Pinpoint the cell where the given text exists, returning its (x, y) midpoint coordinate. 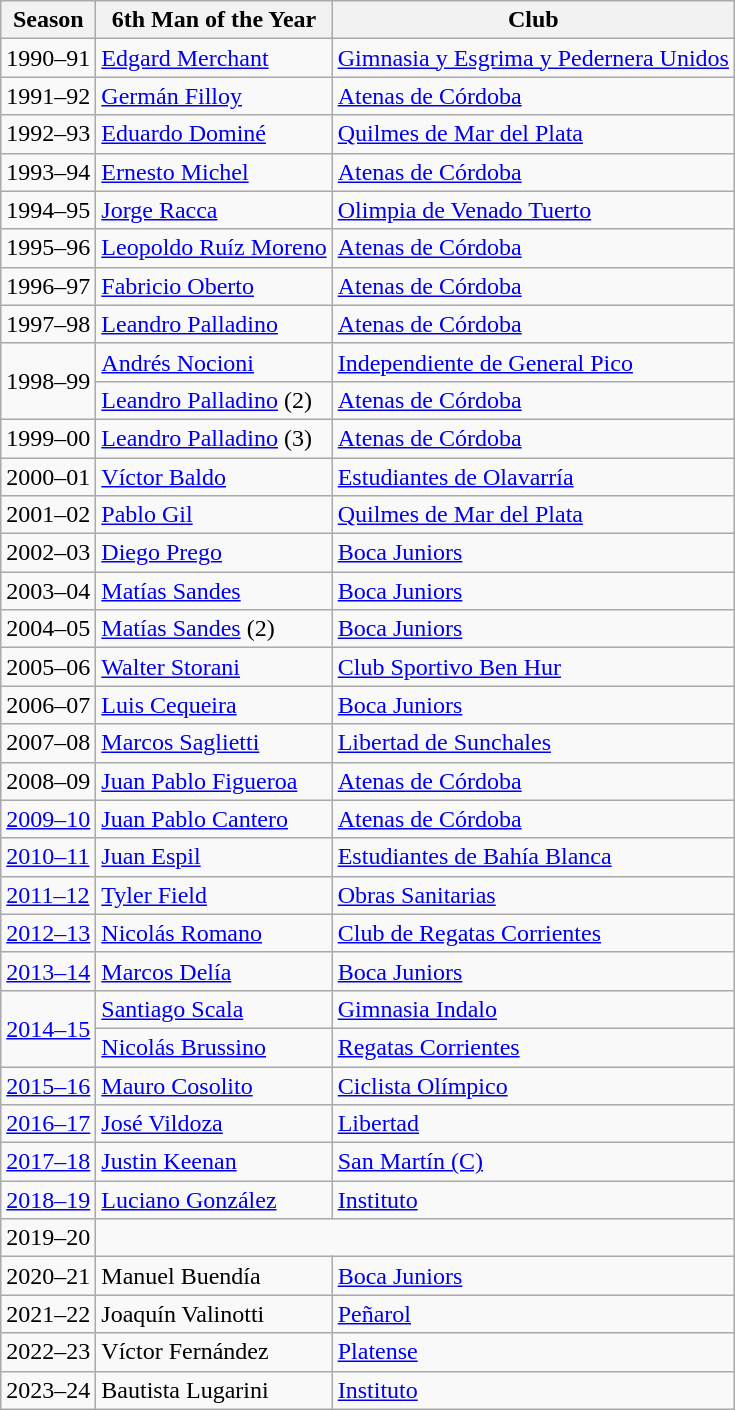
2020–21 (48, 1276)
Santiago Scala (214, 1009)
Mauro Cosolito (214, 1085)
1992–93 (48, 134)
Víctor Fernández (214, 1352)
2007–08 (48, 743)
2019–20 (48, 1238)
Fabricio Oberto (214, 286)
2013–14 (48, 971)
Peñarol (533, 1314)
Leandro Palladino (214, 324)
Libertad de Sunchales (533, 743)
Nicolás Brussino (214, 1047)
Ernesto Michel (214, 172)
Justin Keenan (214, 1162)
1991–92 (48, 96)
Club de Regatas Corrientes (533, 933)
2011–12 (48, 895)
Juan Pablo Cantero (214, 819)
Estudiantes de Olavarría (533, 477)
2006–07 (48, 705)
2016–17 (48, 1124)
1993–94 (48, 172)
Libertad (533, 1124)
2015–16 (48, 1085)
Leopoldo Ruíz Moreno (214, 248)
Ciclista Olímpico (533, 1085)
José Vildoza (214, 1124)
Diego Prego (214, 553)
Germán Filloy (214, 96)
6th Man of the Year (214, 20)
2009–10 (48, 819)
Gimnasia Indalo (533, 1009)
Season (48, 20)
2022–23 (48, 1352)
Bautista Lugarini (214, 1390)
Leandro Palladino (2) (214, 400)
2014–15 (48, 1028)
Manuel Buendía (214, 1276)
Gimnasia y Esgrima y Pedernera Unidos (533, 58)
1996–97 (48, 286)
1994–95 (48, 210)
Independiente de General Pico (533, 362)
2005–06 (48, 667)
2018–19 (48, 1200)
Jorge Racca (214, 210)
2003–04 (48, 591)
Regatas Corrientes (533, 1047)
San Martín (C) (533, 1162)
Nicolás Romano (214, 933)
Platense (533, 1352)
2023–24 (48, 1390)
Walter Storani (214, 667)
Marcos Saglietti (214, 743)
2000–01 (48, 477)
2010–11 (48, 857)
Marcos Delía (214, 971)
Andrés Nocioni (214, 362)
2017–18 (48, 1162)
Matías Sandes (214, 591)
Matías Sandes (2) (214, 629)
2001–02 (48, 515)
Obras Sanitarias (533, 895)
Luis Cequeira (214, 705)
Eduardo Dominé (214, 134)
2002–03 (48, 553)
Pablo Gil (214, 515)
Edgard Merchant (214, 58)
1998–99 (48, 381)
Juan Pablo Figueroa (214, 781)
Leandro Palladino (3) (214, 438)
2012–13 (48, 933)
Club Sportivo Ben Hur (533, 667)
2021–22 (48, 1314)
1999–00 (48, 438)
Juan Espil (214, 857)
1997–98 (48, 324)
Joaquín Valinotti (214, 1314)
1990–91 (48, 58)
Estudiantes de Bahía Blanca (533, 857)
Luciano González (214, 1200)
1995–96 (48, 248)
Víctor Baldo (214, 477)
Olimpia de Venado Tuerto (533, 210)
Tyler Field (214, 895)
2004–05 (48, 629)
Club (533, 20)
2008–09 (48, 781)
